Detect which cell encompasses the target text, then output its [X, Y] center coordinate. 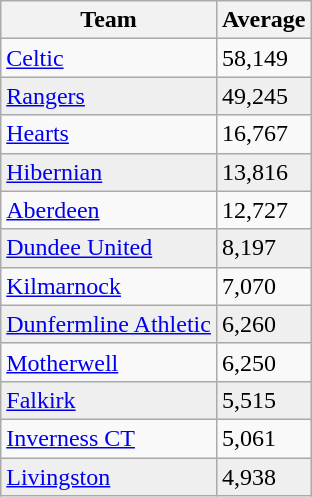
6,260 [264, 324]
Falkirk [109, 400]
12,727 [264, 210]
Hibernian [109, 172]
Livingston [109, 477]
5,515 [264, 400]
7,070 [264, 286]
8,197 [264, 248]
Inverness CT [109, 438]
4,938 [264, 477]
Average [264, 20]
Kilmarnock [109, 286]
Rangers [109, 96]
Team [109, 20]
6,250 [264, 362]
16,767 [264, 134]
Aberdeen [109, 210]
5,061 [264, 438]
Motherwell [109, 362]
Dunfermline Athletic [109, 324]
Celtic [109, 58]
Dundee United [109, 248]
13,816 [264, 172]
58,149 [264, 58]
49,245 [264, 96]
Hearts [109, 134]
